Scan for the cell matching the given text and deliver its (x, y) coordinate at center. 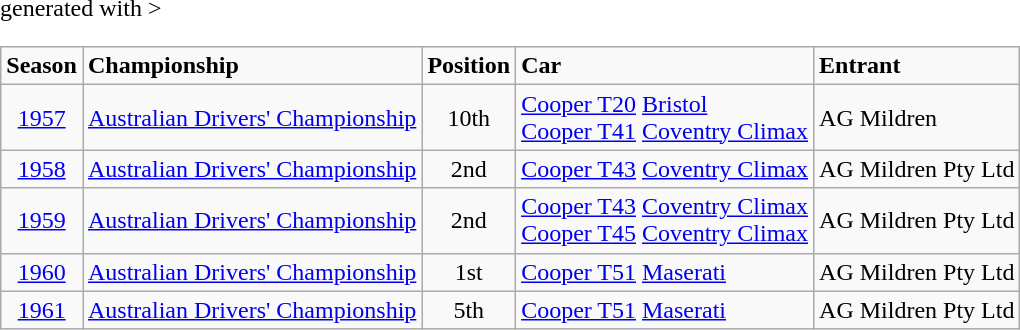
1959 (42, 220)
1957 (42, 118)
Cooper T43 Coventry ClimaxCooper T45 Coventry Climax (665, 220)
1961 (42, 310)
1960 (42, 272)
Position (469, 66)
5th (469, 310)
Car (665, 66)
AG Mildren (917, 118)
Cooper T43 Coventry Climax (665, 169)
10th (469, 118)
1st (469, 272)
Season (42, 66)
Entrant (917, 66)
Championship (252, 66)
1958 (42, 169)
Cooper T20 BristolCooper T41 Coventry Climax (665, 118)
